Determine the (X, Y) coordinate at the center of the cell enclosing the given text.  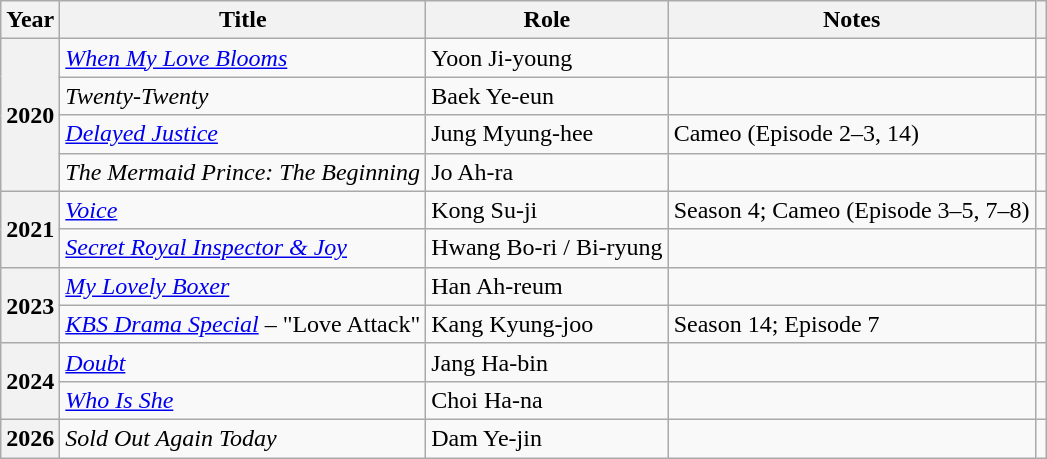
Season 4; Cameo (Episode 3–5, 7–8) (852, 210)
The Mermaid Prince: The Beginning (243, 172)
Season 14; Episode 7 (852, 324)
Sold Out Again Today (243, 438)
Notes (852, 20)
Han Ah-reum (547, 286)
2023 (30, 305)
Jo Ah-ra (547, 172)
Delayed Justice (243, 134)
2021 (30, 229)
Hwang Bo-ri / Bi-ryung (547, 248)
Baek Ye-eun (547, 96)
Cameo (Episode 2–3, 14) (852, 134)
Jung Myung-hee (547, 134)
Role (547, 20)
Secret Royal Inspector & Joy (243, 248)
Title (243, 20)
Kang Kyung-joo (547, 324)
My Lovely Boxer (243, 286)
Kong Su-ji (547, 210)
Yoon Ji-young (547, 58)
2024 (30, 381)
2020 (30, 115)
2026 (30, 438)
Doubt (243, 362)
Twenty-Twenty (243, 96)
Jang Ha-bin (547, 362)
Year (30, 20)
Dam Ye-jin (547, 438)
When My Love Blooms (243, 58)
Choi Ha-na (547, 400)
KBS Drama Special – "Love Attack" (243, 324)
Voice (243, 210)
Who Is She (243, 400)
